Output the [X, Y] coordinate of the center of the cell containing the given text.  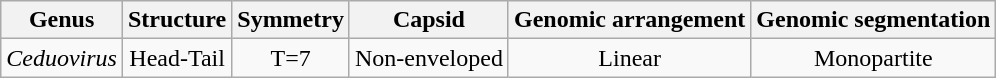
Non-enveloped [428, 58]
Ceduovirus [62, 58]
Monopartite [874, 58]
Genomic arrangement [629, 20]
Structure [176, 20]
Genus [62, 20]
Genomic segmentation [874, 20]
Head-Tail [176, 58]
Symmetry [291, 20]
Capsid [428, 20]
T=7 [291, 58]
Linear [629, 58]
